Find where the given text appears and provide that cell's center as [X, Y] coordinate. 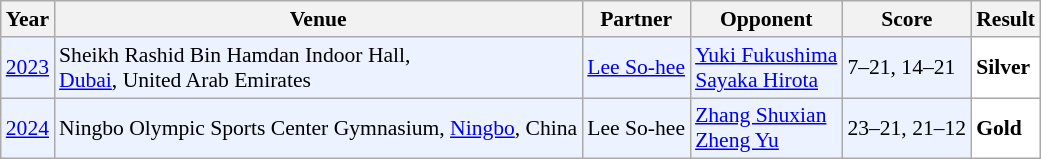
Partner [636, 19]
Year [28, 19]
2023 [28, 68]
Result [1006, 19]
Yuki Fukushima Sayaka Hirota [766, 68]
Ningbo Olympic Sports Center Gymnasium, Ningbo, China [318, 128]
Sheikh Rashid Bin Hamdan Indoor Hall,Dubai, United Arab Emirates [318, 68]
Score [906, 19]
23–21, 21–12 [906, 128]
Zhang Shuxian Zheng Yu [766, 128]
2024 [28, 128]
Silver [1006, 68]
7–21, 14–21 [906, 68]
Gold [1006, 128]
Opponent [766, 19]
Venue [318, 19]
